Capture the cell that displays the provided text and extract its [x, y] central coordinate. 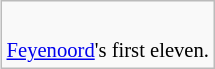
Feyenoord's first eleven. [108, 52]
